Detect which cell encompasses the target text, then output its [X, Y] center coordinate. 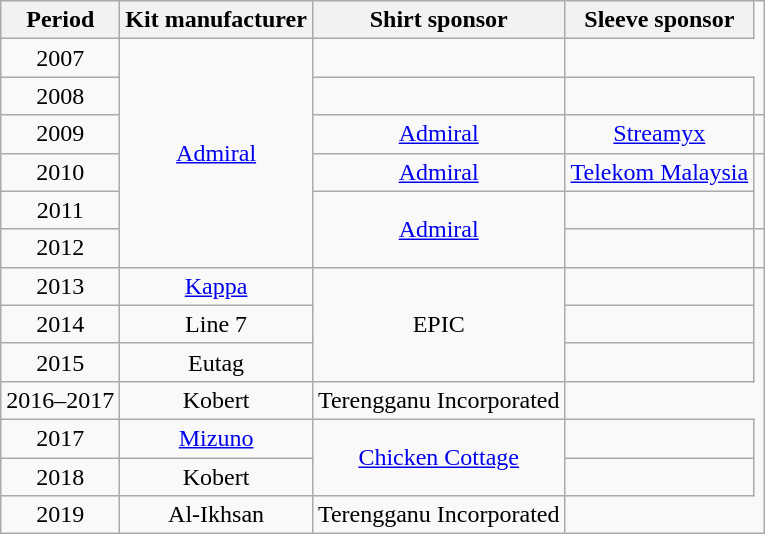
2019 [60, 515]
Sleeve sponsor [660, 20]
2013 [60, 286]
Kit manufacturer [216, 20]
Period [60, 20]
Line 7 [216, 324]
2011 [60, 210]
2015 [60, 362]
2009 [60, 134]
2017 [60, 438]
Telekom Malaysia [660, 172]
Kappa [216, 286]
2008 [60, 96]
Chicken Cottage [438, 457]
2012 [60, 248]
Al-Ikhsan [216, 515]
Streamyx [660, 134]
2014 [60, 324]
2007 [60, 58]
2016–2017 [60, 400]
Eutag [216, 362]
2010 [60, 172]
EPIC [438, 324]
2018 [60, 477]
Mizuno [216, 438]
Shirt sponsor [438, 20]
